Return the (x, y) coordinate for the center point of the cell that contains the specified text.  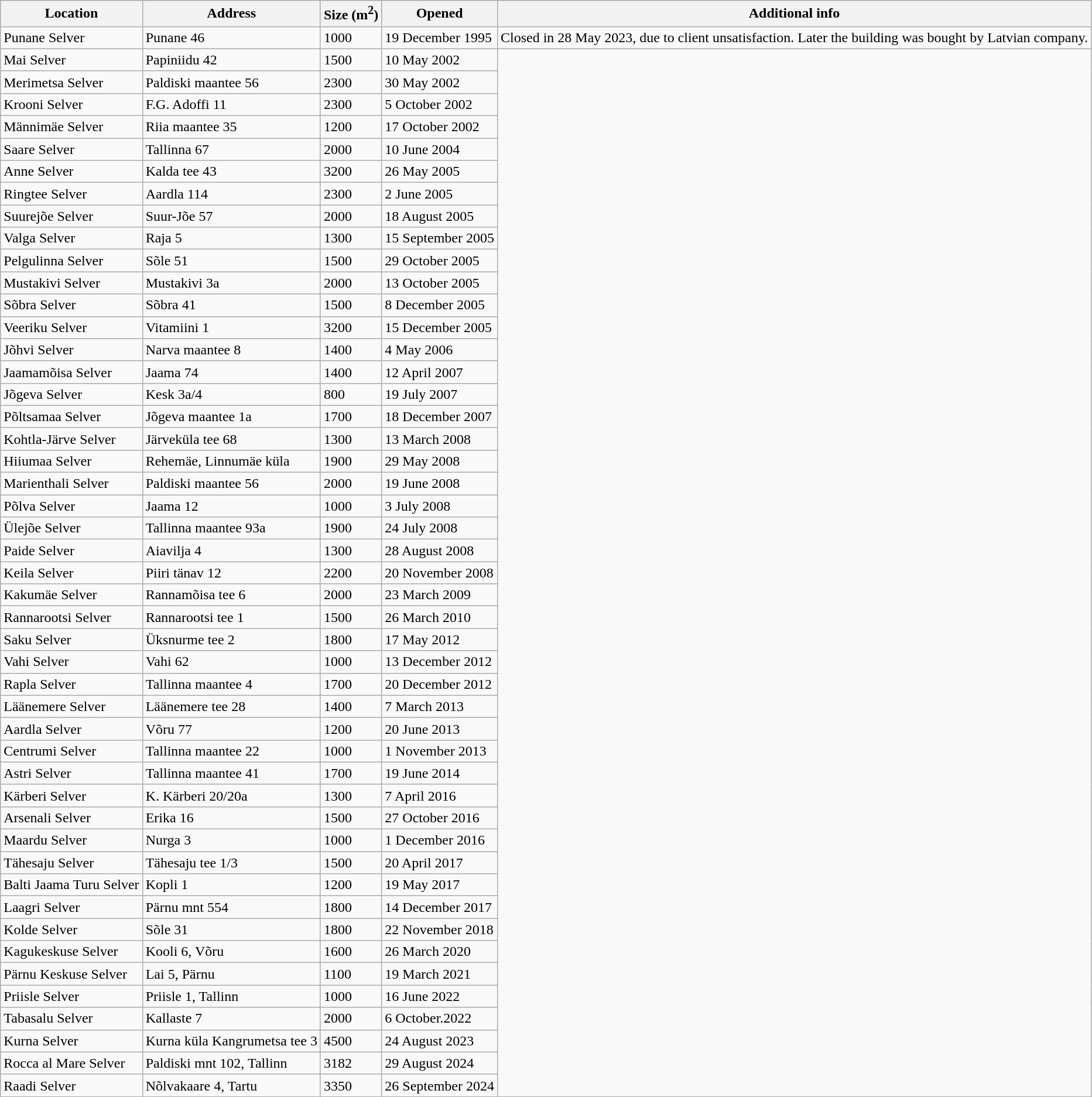
27 October 2016 (440, 818)
Location (71, 14)
Saku Selver (71, 640)
Veeriku Selver (71, 327)
29 August 2024 (440, 1063)
19 March 2021 (440, 974)
Centrumi Selver (71, 751)
Vahi Selver (71, 662)
26 May 2005 (440, 172)
Rapla Selver (71, 684)
Priisle Selver (71, 996)
Mustakivi Selver (71, 283)
24 July 2008 (440, 528)
1600 (351, 952)
Põlva Selver (71, 506)
29 October 2005 (440, 261)
26 September 2024 (440, 1085)
Erika 16 (231, 818)
Rocca al Mare Selver (71, 1063)
2 June 2005 (440, 194)
1 December 2016 (440, 840)
Paide Selver (71, 551)
8 December 2005 (440, 305)
Sõbra Selver (71, 305)
Tallinna maantee 41 (231, 773)
Sõle 51 (231, 261)
Riia maantee 35 (231, 127)
Jaamamõisa Selver (71, 372)
15 September 2005 (440, 238)
13 October 2005 (440, 283)
Pelgulinna Selver (71, 261)
20 June 2013 (440, 729)
10 May 2002 (440, 60)
3182 (351, 1063)
19 May 2017 (440, 885)
20 April 2017 (440, 863)
3 July 2008 (440, 506)
Kakumäe Selver (71, 595)
Männimäe Selver (71, 127)
20 November 2008 (440, 573)
10 June 2004 (440, 149)
3350 (351, 1085)
Raadi Selver (71, 1085)
Hiiumaa Selver (71, 461)
Jaama 74 (231, 372)
Tähesaju tee 1/3 (231, 863)
7 March 2013 (440, 706)
19 July 2007 (440, 394)
18 December 2007 (440, 416)
Additional info (794, 14)
Kooli 6, Võru (231, 952)
Piiri tänav 12 (231, 573)
Suur-Jõe 57 (231, 216)
Pärnu Keskuse Selver (71, 974)
Mai Selver (71, 60)
Mustakivi 3a (231, 283)
Merimetsa Selver (71, 82)
Nurga 3 (231, 840)
Ringtee Selver (71, 194)
Laagri Selver (71, 907)
20 December 2012 (440, 684)
Kurna Selver (71, 1041)
Nõlvakaare 4, Tartu (231, 1085)
15 December 2005 (440, 327)
19 December 1995 (440, 37)
Üksnurme tee 2 (231, 640)
19 June 2008 (440, 484)
29 May 2008 (440, 461)
Opened (440, 14)
Jaama 12 (231, 506)
Aardla Selver (71, 729)
Kallaste 7 (231, 1019)
Size (m2) (351, 14)
Tabasalu Selver (71, 1019)
Kopli 1 (231, 885)
Pärnu mnt 554 (231, 907)
Ülejõe Selver (71, 528)
Rannarootsi tee 1 (231, 617)
23 March 2009 (440, 595)
Aiavilja 4 (231, 551)
6 October.2022 (440, 1019)
17 October 2002 (440, 127)
Kagukeskuse Selver (71, 952)
Maardu Selver (71, 840)
4 May 2006 (440, 350)
Balti Jaama Turu Selver (71, 885)
28 August 2008 (440, 551)
Kärberi Selver (71, 795)
Priisle 1, Tallinn (231, 996)
18 August 2005 (440, 216)
Vitamiini 1 (231, 327)
Läänemere tee 28 (231, 706)
12 April 2007 (440, 372)
Valga Selver (71, 238)
F.G. Adoffi 11 (231, 104)
24 August 2023 (440, 1041)
1100 (351, 974)
Krooni Selver (71, 104)
Narva maantee 8 (231, 350)
Lai 5, Pärnu (231, 974)
Põltsamaa Selver (71, 416)
Rannarootsi Selver (71, 617)
14 December 2017 (440, 907)
Tähesaju Selver (71, 863)
Rehemäe, Linnumäe küla (231, 461)
Arsenali Selver (71, 818)
4500 (351, 1041)
30 May 2002 (440, 82)
K. Kärberi 20/20a (231, 795)
Address (231, 14)
Kesk 3a/4 (231, 394)
Punane 46 (231, 37)
Anne Selver (71, 172)
17 May 2012 (440, 640)
Vahi 62 (231, 662)
1 November 2013 (440, 751)
Tallinna maantee 93a (231, 528)
7 April 2016 (440, 795)
Jõgeva Selver (71, 394)
Suurejõe Selver (71, 216)
Marienthali Selver (71, 484)
5 October 2002 (440, 104)
Tallinna maantee 22 (231, 751)
2200 (351, 573)
Raja 5 (231, 238)
22 November 2018 (440, 929)
Rannamõisa tee 6 (231, 595)
13 March 2008 (440, 439)
Võru 77 (231, 729)
Sõle 31 (231, 929)
26 March 2010 (440, 617)
Papiniidu 42 (231, 60)
16 June 2022 (440, 996)
Saare Selver (71, 149)
26 March 2020 (440, 952)
Järveküla tee 68 (231, 439)
800 (351, 394)
Kurna küla Kangrumetsa tee 3 (231, 1041)
Tallinna maantee 4 (231, 684)
Closed in 28 May 2023, due to client unsatisfaction. Later the building was bought by Latvian company. (794, 37)
Astri Selver (71, 773)
Jõgeva maantee 1a (231, 416)
Jõhvi Selver (71, 350)
Läänemere Selver (71, 706)
Keila Selver (71, 573)
19 June 2014 (440, 773)
Aardla 114 (231, 194)
Tallinna 67 (231, 149)
Kolde Selver (71, 929)
Paldiski mnt 102, Tallinn (231, 1063)
Kohtla-Järve Selver (71, 439)
Kalda tee 43 (231, 172)
13 December 2012 (440, 662)
Punane Selver (71, 37)
Sõbra 41 (231, 305)
